Extract the [x, y] coordinate from the center of the cell holding the provided text.  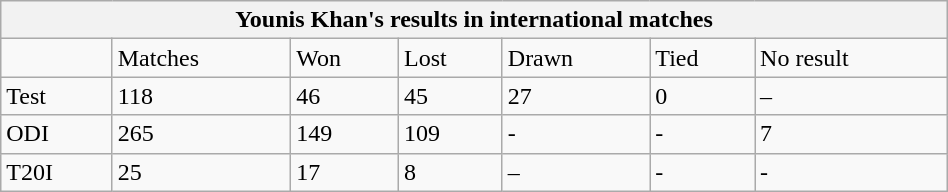
Tied [702, 58]
149 [345, 134]
Won [345, 58]
27 [576, 96]
Lost [450, 58]
Younis Khan's results in international matches [474, 20]
T20I [56, 172]
7 [852, 134]
17 [345, 172]
Drawn [576, 58]
Matches [201, 58]
Test [56, 96]
0 [702, 96]
ODI [56, 134]
109 [450, 134]
46 [345, 96]
265 [201, 134]
118 [201, 96]
45 [450, 96]
No result [852, 58]
8 [450, 172]
25 [201, 172]
